Capture the cell that displays the provided text and extract its [X, Y] central coordinate. 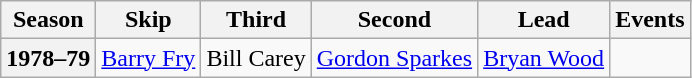
Second [394, 20]
Lead [544, 20]
Bill Carey [256, 58]
Gordon Sparkes [394, 58]
Events [650, 20]
Skip [148, 20]
Season [48, 20]
Bryan Wood [544, 58]
Barry Fry [148, 58]
Third [256, 20]
1978–79 [48, 58]
